Output the [x, y] coordinate of the center of the cell containing the given text.  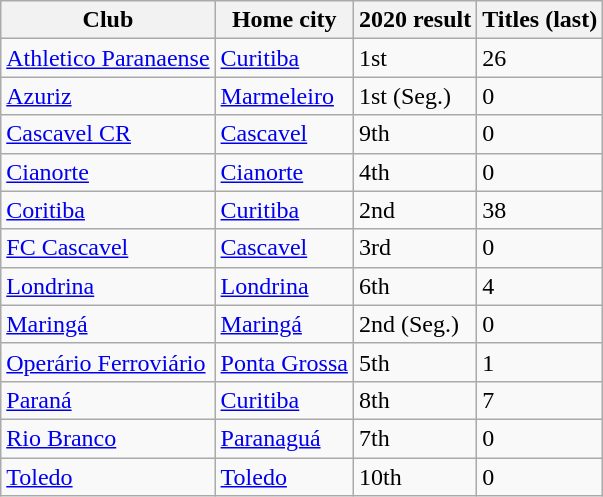
2020 result [414, 20]
38 [540, 210]
Ponta Grossa [284, 362]
6th [414, 286]
Cascavel CR [108, 134]
3rd [414, 248]
10th [414, 477]
Paraná [108, 400]
Rio Branco [108, 438]
FC Cascavel [108, 248]
Paranaguá [284, 438]
Home city [284, 20]
Operário Ferroviário [108, 362]
26 [540, 58]
1 [540, 362]
Marmeleiro [284, 96]
Athletico Paranaense [108, 58]
8th [414, 400]
9th [414, 134]
2nd (Seg.) [414, 324]
Club [108, 20]
5th [414, 362]
1st [414, 58]
7 [540, 400]
4 [540, 286]
Azuriz [108, 96]
7th [414, 438]
Titles (last) [540, 20]
1st (Seg.) [414, 96]
4th [414, 172]
2nd [414, 210]
Coritiba [108, 210]
